From the cell containing the given text, extract its center point as [X, Y] coordinate. 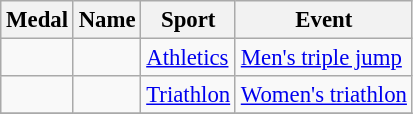
Athletics [188, 58]
Event [324, 20]
Women's triathlon [324, 95]
Medal [38, 20]
Sport [188, 20]
Name [107, 20]
Men's triple jump [324, 58]
Triathlon [188, 95]
